Provide the [X, Y] coordinate of the cell's center where the given text is located.  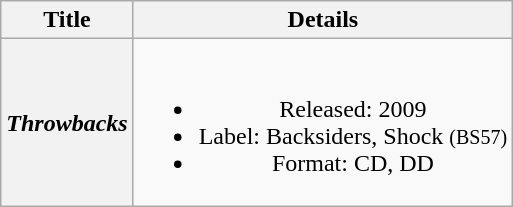
Throwbacks [67, 122]
Details [322, 20]
Released: 2009Label: Backsiders, Shock (BS57)Format: CD, DD [322, 122]
Title [67, 20]
